From the cell containing the given text, extract its center point as (X, Y) coordinate. 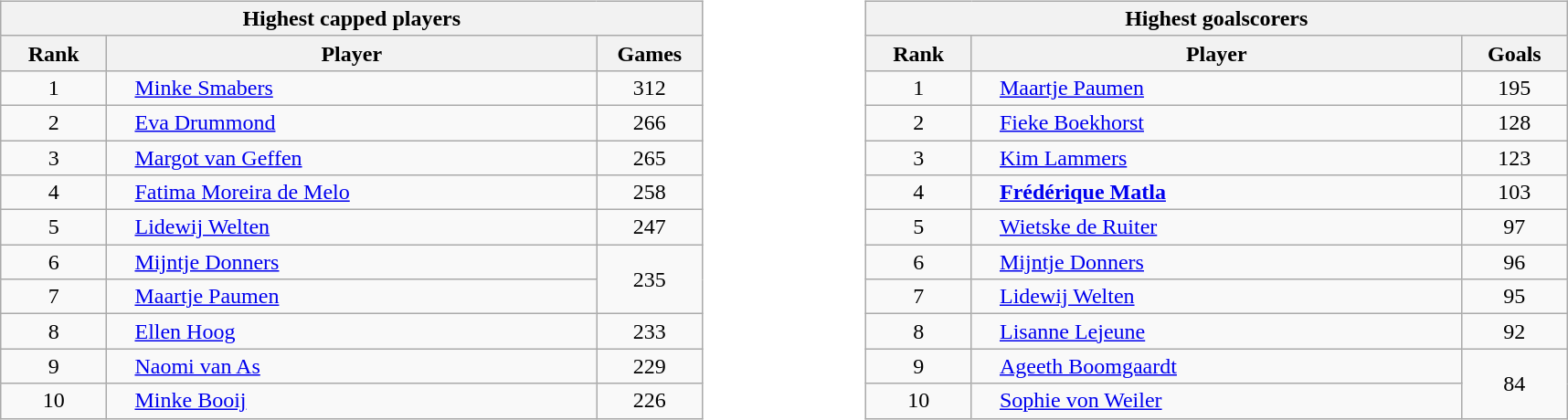
92 (1514, 331)
Naomi van As (352, 366)
247 (650, 227)
123 (1514, 158)
Eva Drummond (352, 122)
Wietske de Ruiter (1216, 227)
96 (1514, 262)
84 (1514, 383)
Ellen Hoog (352, 331)
Margot van Geffen (352, 158)
Ageeth Boomgaardt (1216, 366)
229 (650, 366)
Goals (1514, 53)
Highest goalscorers (1216, 18)
Games (650, 53)
Lisanne Lejeune (1216, 331)
266 (650, 122)
Sophie von Weiler (1216, 401)
195 (1514, 88)
103 (1514, 193)
Kim Lammers (1216, 158)
Fieke Boekhorst (1216, 122)
Minke Booij (352, 401)
226 (650, 401)
Minke Smabers (352, 88)
128 (1514, 122)
258 (650, 193)
233 (650, 331)
97 (1514, 227)
Frédérique Matla (1216, 193)
265 (650, 158)
Fatima Moreira de Melo (352, 193)
Highest capped players (352, 18)
235 (650, 279)
95 (1514, 297)
312 (650, 88)
